Capture the cell that displays the provided text and extract its [x, y] central coordinate. 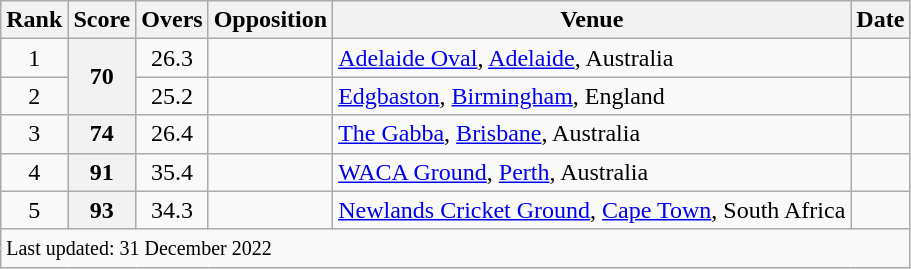
74 [102, 134]
Date [880, 20]
26.4 [172, 134]
Overs [172, 20]
35.4 [172, 172]
Adelaide Oval, Adelaide, Australia [592, 58]
3 [34, 134]
Opposition [270, 20]
26.3 [172, 58]
WACA Ground, Perth, Australia [592, 172]
70 [102, 77]
4 [34, 172]
Venue [592, 20]
Last updated: 31 December 2022 [456, 248]
Newlands Cricket Ground, Cape Town, South Africa [592, 210]
Rank [34, 20]
Edgbaston, Birmingham, England [592, 96]
34.3 [172, 210]
5 [34, 210]
The Gabba, Brisbane, Australia [592, 134]
2 [34, 96]
1 [34, 58]
93 [102, 210]
91 [102, 172]
25.2 [172, 96]
Score [102, 20]
